From the cell containing the given text, extract its center point as (X, Y) coordinate. 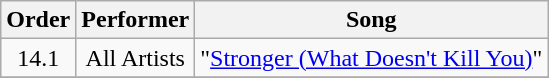
Performer (136, 20)
"Stronger (What Doesn't Kill You)" (372, 58)
14.1 (38, 58)
Song (372, 20)
All Artists (136, 58)
Order (38, 20)
